Search for the cell housing the specified text and yield its (X, Y) center coordinate. 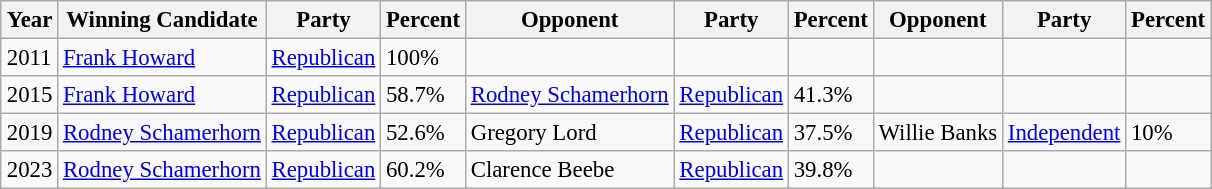
60.2% (424, 170)
Independent (1064, 133)
2023 (29, 170)
Willie Banks (938, 133)
58.7% (424, 95)
2015 (29, 95)
10% (1168, 133)
Winning Candidate (162, 20)
Clarence Beebe (570, 170)
Gregory Lord (570, 133)
2019 (29, 133)
2011 (29, 57)
39.8% (830, 170)
52.6% (424, 133)
37.5% (830, 133)
41.3% (830, 95)
Year (29, 20)
100% (424, 57)
